Scan for the cell matching the given text and deliver its (x, y) coordinate at center. 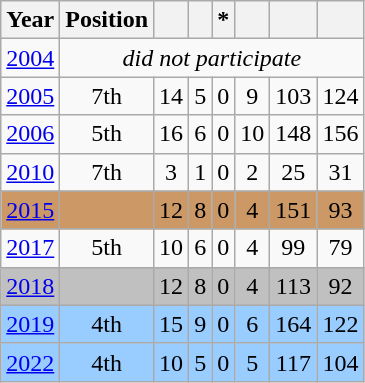
156 (340, 134)
2010 (30, 172)
2015 (30, 210)
31 (340, 172)
Year (30, 20)
2018 (30, 286)
Position (107, 20)
2 (252, 172)
* (224, 20)
92 (340, 286)
93 (340, 210)
79 (340, 248)
2022 (30, 362)
2004 (30, 58)
2017 (30, 248)
103 (294, 96)
2005 (30, 96)
2006 (30, 134)
164 (294, 324)
16 (172, 134)
104 (340, 362)
25 (294, 172)
15 (172, 324)
117 (294, 362)
122 (340, 324)
124 (340, 96)
2019 (30, 324)
did not participate (212, 58)
99 (294, 248)
14 (172, 96)
1 (200, 172)
3 (172, 172)
148 (294, 134)
151 (294, 210)
113 (294, 286)
